Return (X, Y) of the center of cell containing provided text 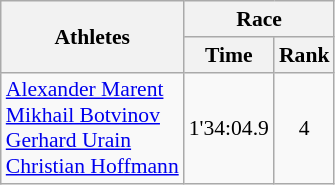
Time (229, 55)
Alexander MarentMikhail BotvinovGerhard UrainChristian Hoffmann (92, 128)
Athletes (92, 36)
Race (260, 19)
Rank (304, 55)
4 (304, 128)
1'34:04.9 (229, 128)
